Search for the cell housing the specified text and yield its [X, Y] center coordinate. 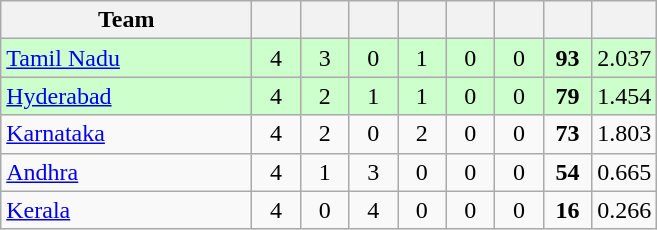
2.037 [624, 58]
16 [568, 210]
79 [568, 96]
0.665 [624, 172]
Team [126, 20]
54 [568, 172]
1.803 [624, 134]
Karnataka [126, 134]
73 [568, 134]
93 [568, 58]
Tamil Nadu [126, 58]
Hyderabad [126, 96]
1.454 [624, 96]
Andhra [126, 172]
0.266 [624, 210]
Kerala [126, 210]
